Locate the cell with the specified text and output its (X, Y) center coordinate. 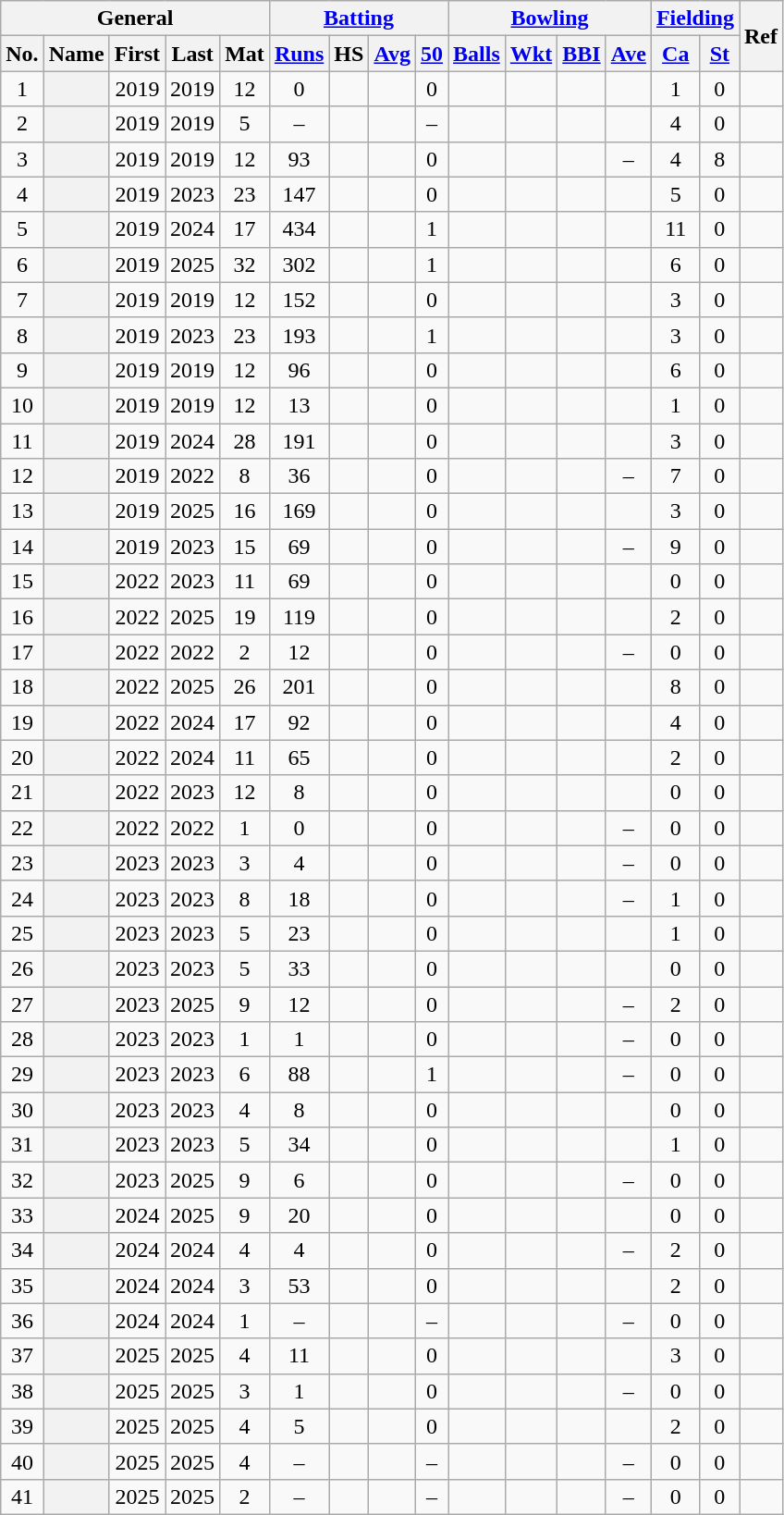
Bowling (550, 18)
Ref (762, 36)
Last (192, 54)
38 (22, 1391)
Name (76, 54)
25 (22, 933)
Avg (392, 54)
193 (299, 335)
Wkt (531, 54)
Batting (359, 18)
21 (22, 793)
434 (299, 229)
First (137, 54)
Runs (299, 54)
50 (431, 54)
Ave (629, 54)
53 (299, 1286)
Mat (245, 54)
37 (22, 1356)
22 (22, 828)
119 (299, 617)
No. (22, 54)
191 (299, 441)
BBI (582, 54)
24 (22, 898)
10 (22, 405)
30 (22, 1110)
92 (299, 722)
29 (22, 1075)
40 (22, 1461)
65 (299, 757)
88 (299, 1075)
General (135, 18)
147 (299, 194)
HS (349, 54)
39 (22, 1426)
Fielding (695, 18)
41 (22, 1497)
169 (299, 511)
31 (22, 1145)
14 (22, 547)
93 (299, 159)
Balls (477, 54)
27 (22, 1004)
35 (22, 1286)
152 (299, 300)
201 (299, 687)
St (719, 54)
96 (299, 370)
302 (299, 265)
Ca (675, 54)
